Provide the (X, Y) coordinate of the cell's center where the given text is located.  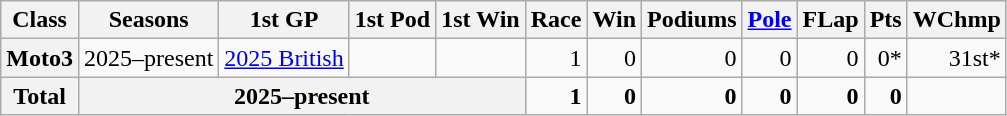
Seasons (148, 20)
1st Win (481, 20)
1st Pod (392, 20)
Pts (886, 20)
0* (886, 58)
2025 British (284, 58)
WChmp (956, 20)
Podiums (692, 20)
Moto3 (40, 58)
Class (40, 20)
Total (40, 96)
Pole (770, 20)
FLap (830, 20)
31st* (956, 58)
Win (614, 20)
Race (556, 20)
1st GP (284, 20)
